Return the [X, Y] coordinate for the center point of the cell that contains the specified text.  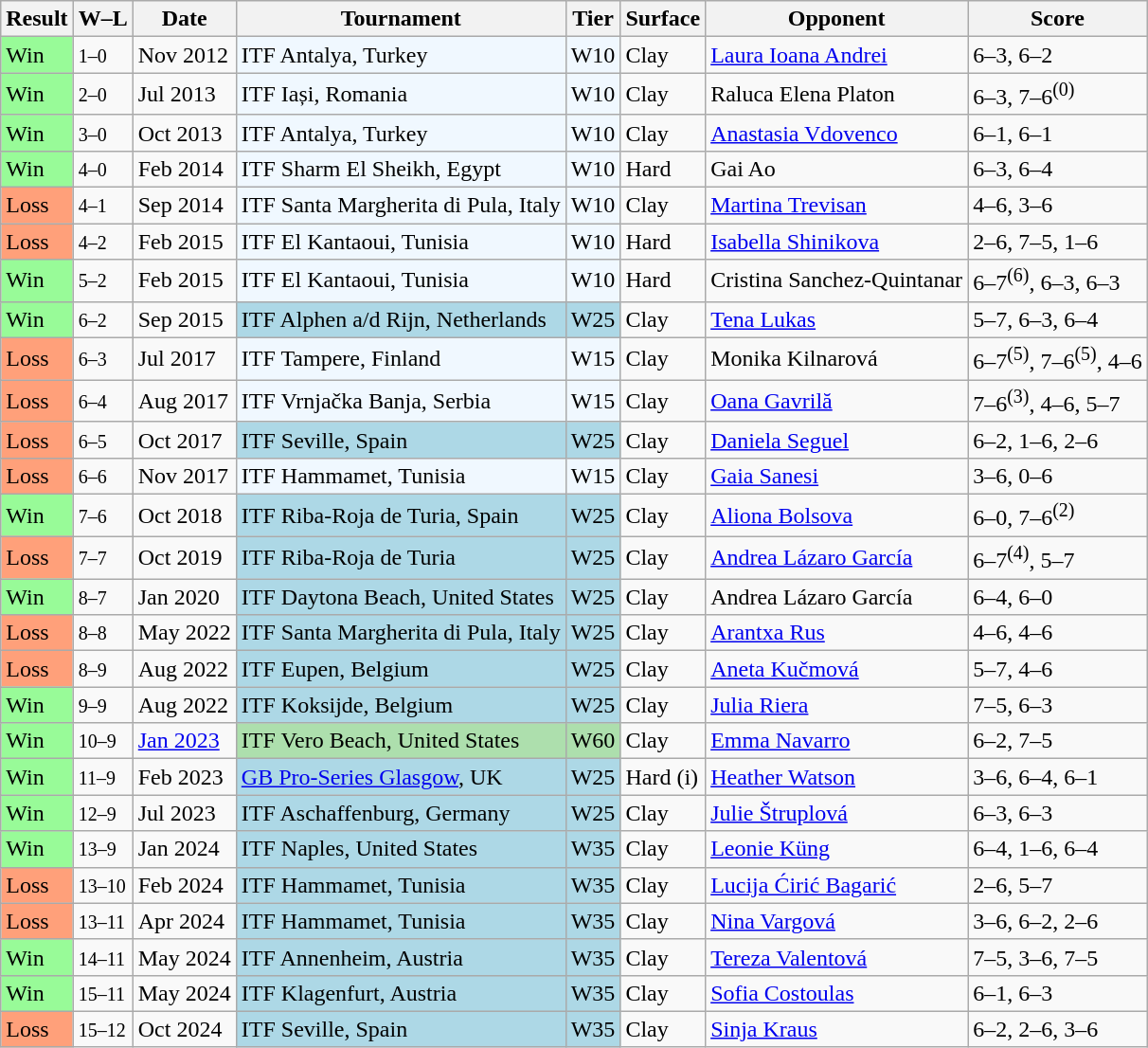
5–7, 4–6 [1058, 669]
Opponent [837, 19]
ITF Riba-Roja de Turia, Spain [401, 515]
Emma Navarro [837, 741]
2–6, 7–5, 1–6 [1058, 242]
Lucija Ćirić Bagarić [837, 885]
Oana Gavrilă [837, 402]
7–6(3), 4–6, 5–7 [1058, 402]
5–2 [102, 280]
4–1 [102, 206]
Tier [593, 19]
Jul 2013 [184, 95]
6–7(5), 7–6(5), 4–6 [1058, 358]
Heather Watson [837, 777]
13–10 [102, 885]
7–6 [102, 515]
Anastasia Vdovenco [837, 133]
Raluca Elena Platon [837, 95]
ITF Alphen a/d Rijn, Netherlands [401, 319]
8–9 [102, 669]
7–7 [102, 557]
Daniela Seguel [837, 440]
13–11 [102, 921]
2–0 [102, 95]
Score [1058, 19]
ITF Annenheim, Austria [401, 957]
Oct 2024 [184, 1029]
6–3, 7–6(0) [1058, 95]
6–0, 7–6(2) [1058, 515]
Oct 2019 [184, 557]
6–4, 1–6, 6–4 [1058, 849]
Gaia Sanesi [837, 476]
Isabella Shinikova [837, 242]
ITF Vero Beach, United States [401, 741]
6–7(4), 5–7 [1058, 557]
15–12 [102, 1029]
6–4, 6–0 [1058, 597]
ITF Sharm El Sheikh, Egypt [401, 169]
ITF Naples, United States [401, 849]
8–7 [102, 597]
May 2022 [184, 633]
3–0 [102, 133]
6–4 [102, 402]
Jan 2024 [184, 849]
2–6, 5–7 [1058, 885]
14–11 [102, 957]
5–7, 6–3, 6–4 [1058, 319]
Oct 2017 [184, 440]
Cristina Sanchez-Quintanar [837, 280]
15–11 [102, 993]
10–9 [102, 741]
ITF Koksijde, Belgium [401, 705]
3–6, 6–2, 2–6 [1058, 921]
ITF Daytona Beach, United States [401, 597]
ITF Tampere, Finland [401, 358]
ITF Iași, Romania [401, 95]
7–5, 6–3 [1058, 705]
6–2 [102, 319]
6–3, 6–2 [1058, 55]
GB Pro-Series Glasgow, UK [401, 777]
Result [37, 19]
3–6, 6–4, 6–1 [1058, 777]
6–3 [102, 358]
Hard (i) [663, 777]
Sofia Costoulas [837, 993]
Laura Ioana Andrei [837, 55]
Tereza Valentová [837, 957]
Aliona Bolsova [837, 515]
12–9 [102, 813]
6–7(6), 6–3, 6–3 [1058, 280]
Martina Trevisan [837, 206]
ITF Eupen, Belgium [401, 669]
6–2, 2–6, 3–6 [1058, 1029]
Feb 2014 [184, 169]
Jul 2023 [184, 813]
4–6, 3–6 [1058, 206]
Tena Lukas [837, 319]
Jul 2017 [184, 358]
Date [184, 19]
Leonie Küng [837, 849]
7–5, 3–6, 7–5 [1058, 957]
Sep 2014 [184, 206]
Sep 2015 [184, 319]
6–1, 6–1 [1058, 133]
8–8 [102, 633]
Nina Vargová [837, 921]
ITF Vrnjačka Banja, Serbia [401, 402]
4–6, 4–6 [1058, 633]
W60 [593, 741]
6–5 [102, 440]
Surface [663, 19]
Aneta Kučmová [837, 669]
1–0 [102, 55]
Sinja Kraus [837, 1029]
Monika Kilnarová [837, 358]
6–2, 1–6, 2–6 [1058, 440]
Julie Štruplová [837, 813]
Oct 2013 [184, 133]
13–9 [102, 849]
6–1, 6–3 [1058, 993]
Feb 2023 [184, 777]
3–6, 0–6 [1058, 476]
4–0 [102, 169]
11–9 [102, 777]
Feb 2024 [184, 885]
W–L [102, 19]
6–3, 6–4 [1058, 169]
9–9 [102, 705]
Julia Riera [837, 705]
Tournament [401, 19]
6–6 [102, 476]
Jan 2023 [184, 741]
Apr 2024 [184, 921]
ITF Riba-Roja de Turia [401, 557]
Jan 2020 [184, 597]
Gai Ao [837, 169]
4–2 [102, 242]
6–2, 7–5 [1058, 741]
ITF Klagenfurt, Austria [401, 993]
ITF Aschaffenburg, Germany [401, 813]
Aug 2017 [184, 402]
Nov 2017 [184, 476]
Arantxa Rus [837, 633]
Nov 2012 [184, 55]
6–3, 6–3 [1058, 813]
Oct 2018 [184, 515]
